Scan for the cell matching the given text and deliver its (X, Y) coordinate at center. 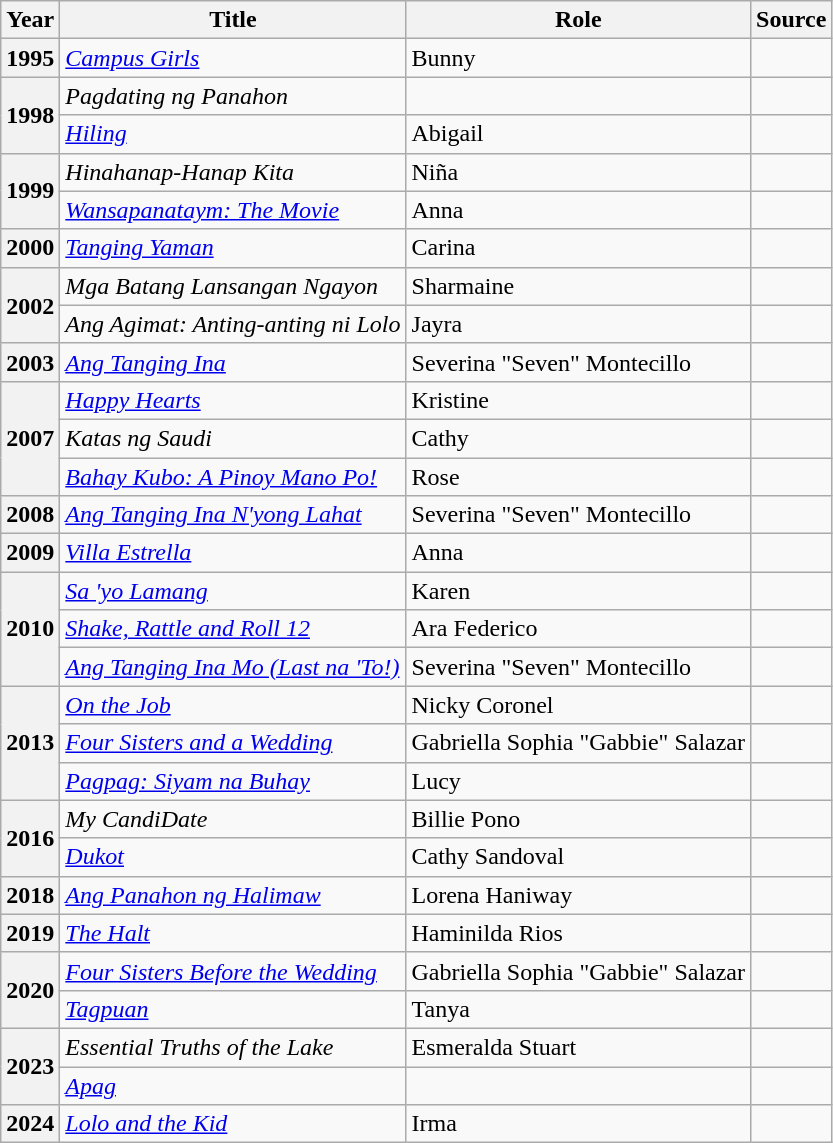
2016 (30, 838)
Sa 'yo Lamang (233, 591)
Hinahanap-Hanap Kita (233, 172)
Hiling (233, 134)
Cathy Sandoval (578, 857)
Mga Batang Lansangan Ngayon (233, 286)
2008 (30, 515)
2009 (30, 553)
Year (30, 20)
Lolo and the Kid (233, 1124)
Pagpag: Siyam na Buhay (233, 781)
Tanging Yaman (233, 248)
2018 (30, 895)
Campus Girls (233, 58)
Shake, Rattle and Roll 12 (233, 629)
Haminilda Rios (578, 933)
Title (233, 20)
2003 (30, 362)
Ang Tanging Ina Mo (Last na 'To!) (233, 667)
Ang Tanging Ina (233, 362)
Jayra (578, 324)
Essential Truths of the Lake (233, 1047)
Tanya (578, 1009)
Katas ng Saudi (233, 438)
Villa Estrella (233, 553)
Apag (233, 1085)
2023 (30, 1066)
On the Job (233, 705)
Ang Panahon ng Halimaw (233, 895)
Ang Tanging Ina N'yong Lahat (233, 515)
Dukot (233, 857)
Source (792, 20)
Niña (578, 172)
2020 (30, 990)
Bahay Kubo: A Pinoy Mano Po! (233, 477)
Nicky Coronel (578, 705)
Kristine (578, 400)
2000 (30, 248)
Four Sisters and a Wedding (233, 743)
Ara Federico (578, 629)
1999 (30, 191)
Billie Pono (578, 819)
Role (578, 20)
Ang Agimat: Anting-anting ni Lolo (233, 324)
Tagpuan (233, 1009)
Lorena Haniway (578, 895)
Irma (578, 1124)
1998 (30, 115)
Karen (578, 591)
2013 (30, 743)
My CandiDate (233, 819)
2007 (30, 438)
Cathy (578, 438)
Esmeralda Stuart (578, 1047)
Abigail (578, 134)
2010 (30, 629)
2002 (30, 305)
Rose (578, 477)
Bunny (578, 58)
Lucy (578, 781)
2024 (30, 1124)
Sharmaine (578, 286)
The Halt (233, 933)
2019 (30, 933)
Four Sisters Before the Wedding (233, 971)
Happy Hearts (233, 400)
1995 (30, 58)
Pagdating ng Panahon (233, 96)
Carina (578, 248)
Wansapanataym: The Movie (233, 210)
